For the text-containing cell, return its midpoint in [x, y] coordinate format. 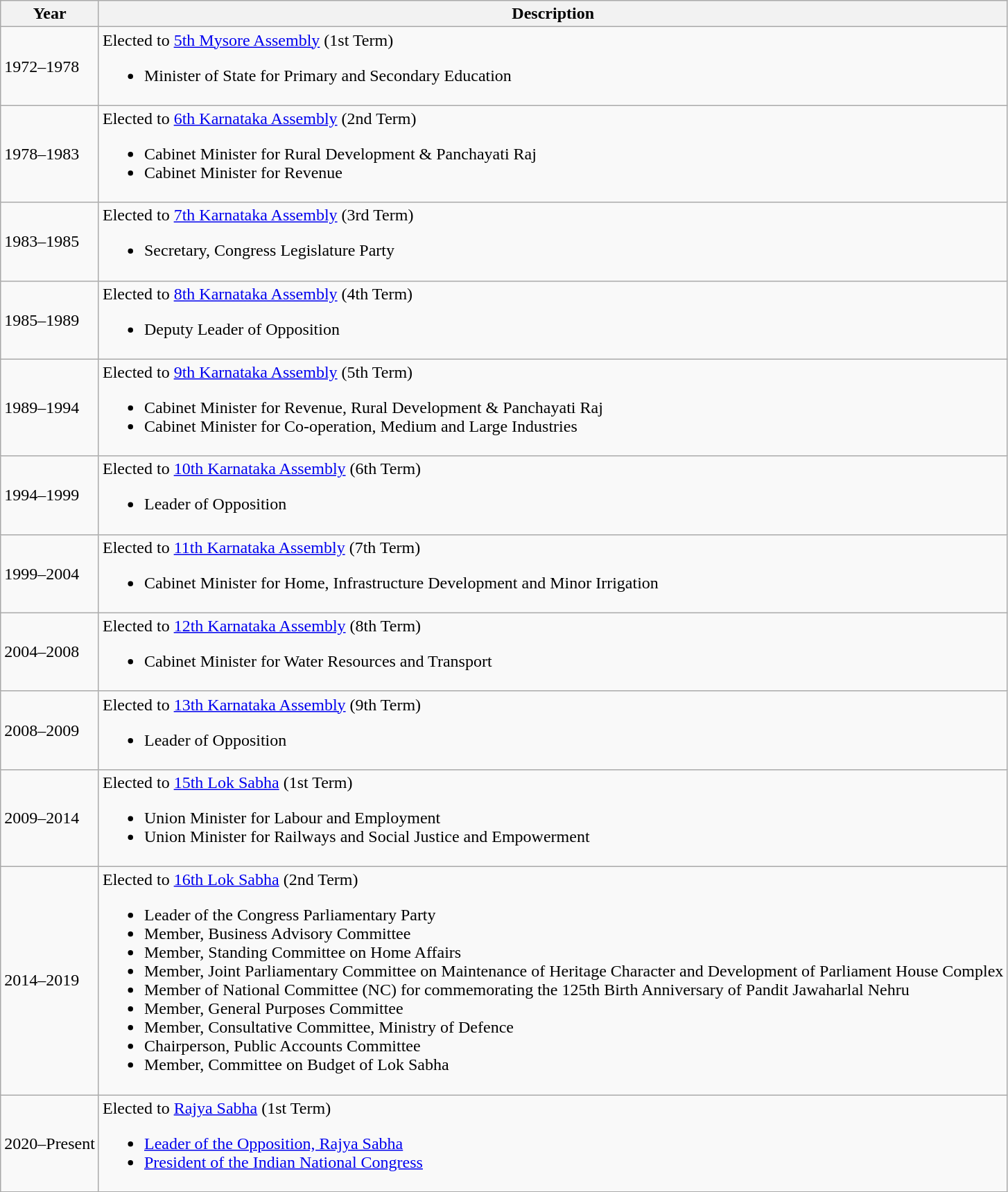
2008–2009 [50, 730]
Elected to Rajya Sabha (1st Term)Leader of the Opposition, Rajya Sabha President of the Indian National Congress [553, 1143]
1989–1994 [50, 407]
Elected to 13th Karnataka Assembly (9th Term)Leader of Opposition [553, 730]
1983–1985 [50, 241]
2009–2014 [50, 818]
2020–Present [50, 1143]
2004–2008 [50, 651]
1994–1999 [50, 495]
Elected to 12th Karnataka Assembly (8th Term)Cabinet Minister for Water Resources and Transport [553, 651]
Elected to 10th Karnataka Assembly (6th Term)Leader of Opposition [553, 495]
Year [50, 14]
Elected to 7th Karnataka Assembly (3rd Term)Secretary, Congress Legislature Party [553, 241]
Elected to 8th Karnataka Assembly (4th Term)Deputy Leader of Opposition [553, 320]
Elected to 5th Mysore Assembly (1st Term)Minister of State for Primary and Secondary Education [553, 67]
1999–2004 [50, 574]
Elected to 11th Karnataka Assembly (7th Term)Cabinet Minister for Home, Infrastructure Development and Minor Irrigation [553, 574]
1972–1978 [50, 67]
1985–1989 [50, 320]
2014–2019 [50, 980]
Elected to 6th Karnataka Assembly (2nd Term)Cabinet Minister for Rural Development & Panchayati Raj Cabinet Minister for Revenue [553, 154]
Description [553, 14]
1978–1983 [50, 154]
Elected to 15th Lok Sabha (1st Term)Union Minister for Labour and Employment Union Minister for Railways and Social Justice and Empowerment [553, 818]
